Provide the (x, y) coordinate of the cell's center where the given text is located.  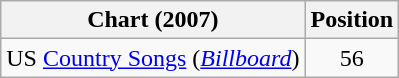
56 (352, 58)
Chart (2007) (153, 20)
US Country Songs (Billboard) (153, 58)
Position (352, 20)
